For the text-containing cell, return its midpoint in (X, Y) coordinate format. 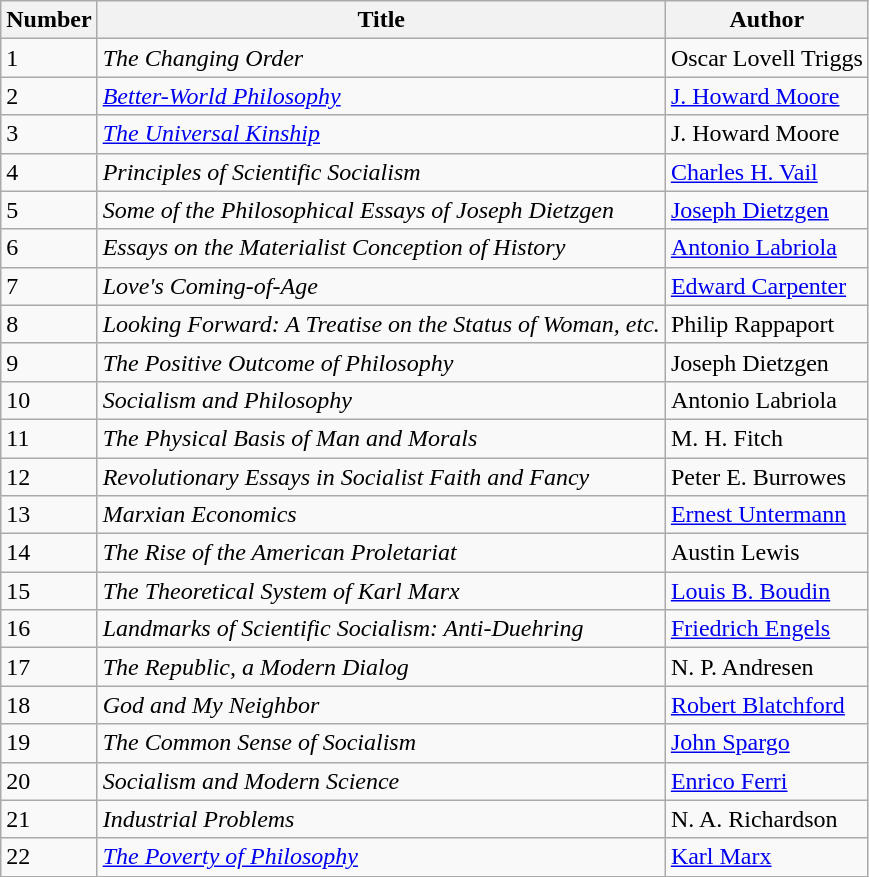
The Common Sense of Socialism (381, 743)
Charles H. Vail (766, 172)
M. H. Fitch (766, 438)
The Physical Basis of Man and Morals (381, 438)
Marxian Economics (381, 515)
20 (49, 781)
The Theoretical System of Karl Marx (381, 591)
Author (766, 20)
Industrial Problems (381, 819)
Essays on the Materialist Conception of History (381, 248)
Oscar Lovell Triggs (766, 58)
Robert Blatchford (766, 705)
19 (49, 743)
N. A. Richardson (766, 819)
Karl Marx (766, 857)
Some of the Philosophical Essays of Joseph Dietzgen (381, 210)
God and My Neighbor (381, 705)
Number (49, 20)
Title (381, 20)
The Republic, a Modern Dialog (381, 667)
2 (49, 96)
Socialism and Modern Science (381, 781)
10 (49, 400)
1 (49, 58)
21 (49, 819)
3 (49, 134)
15 (49, 591)
12 (49, 477)
The Universal Kinship (381, 134)
Austin Lewis (766, 553)
John Spargo (766, 743)
The Positive Outcome of Philosophy (381, 362)
Revolutionary Essays in Socialist Faith and Fancy (381, 477)
Peter E. Burrowes (766, 477)
17 (49, 667)
Landmarks of Scientific Socialism: Anti-Duehring (381, 629)
9 (49, 362)
N. P. Andresen (766, 667)
22 (49, 857)
Socialism and Philosophy (381, 400)
7 (49, 286)
Friedrich Engels (766, 629)
Looking Forward: A Treatise on the Status of Woman, etc. (381, 324)
The Poverty of Philosophy (381, 857)
The Changing Order (381, 58)
Enrico Ferri (766, 781)
5 (49, 210)
Principles of Scientific Socialism (381, 172)
Better-World Philosophy (381, 96)
18 (49, 705)
Ernest Untermann (766, 515)
6 (49, 248)
Philip Rappaport (766, 324)
11 (49, 438)
Love's Coming-of-Age (381, 286)
4 (49, 172)
Louis B. Boudin (766, 591)
8 (49, 324)
The Rise of the American Proletariat (381, 553)
16 (49, 629)
13 (49, 515)
14 (49, 553)
Edward Carpenter (766, 286)
